Extract the [X, Y] coordinate from the center of the cell holding the provided text.  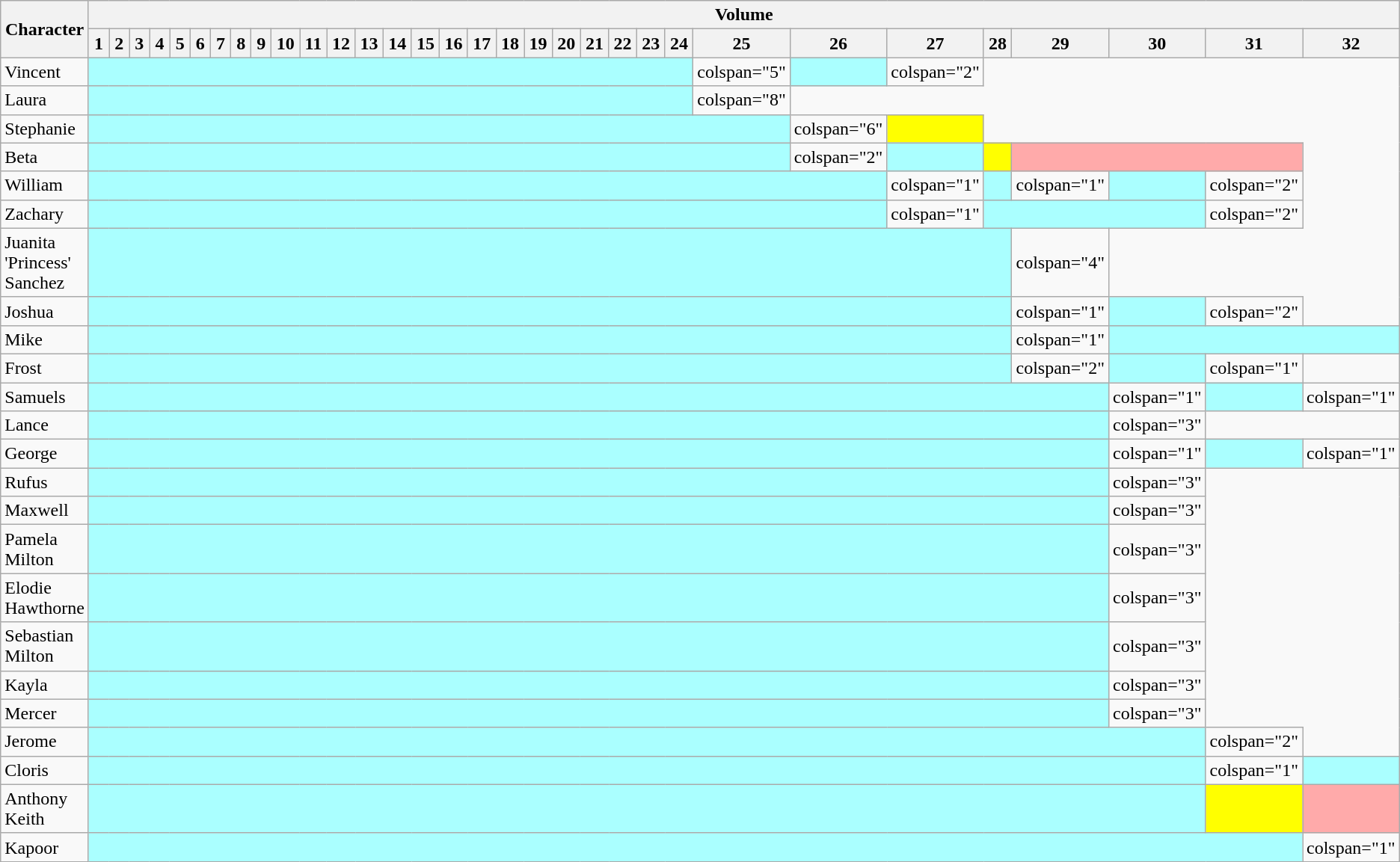
13 [369, 43]
Zachary [45, 214]
25 [742, 43]
Pamela Milton [45, 549]
Kapoor [45, 847]
Jerome [45, 742]
11 [314, 43]
Laura [45, 100]
26 [838, 43]
22 [623, 43]
27 [936, 43]
28 [998, 43]
Vincent [45, 72]
29 [1060, 43]
colspan="6" [838, 129]
Kayla [45, 685]
Anthony Keith [45, 809]
colspan="5" [742, 72]
4 [160, 43]
Elodie Hawthorne [45, 598]
8 [241, 43]
7 [220, 43]
14 [397, 43]
colspan="8" [742, 100]
5 [179, 43]
William [45, 185]
18 [510, 43]
16 [454, 43]
Volume [743, 15]
3 [139, 43]
Rufus [45, 482]
32 [1351, 43]
6 [200, 43]
George [45, 454]
Cloris [45, 770]
15 [426, 43]
2 [120, 43]
Juanita 'Princess' Sanchez [45, 262]
Maxwell [45, 511]
10 [286, 43]
30 [1157, 43]
20 [566, 43]
Mercer [45, 713]
Mike [45, 339]
Lance [45, 425]
9 [262, 43]
Sebastian Milton [45, 646]
21 [595, 43]
31 [1254, 43]
19 [538, 43]
Samuels [45, 397]
12 [341, 43]
Frost [45, 368]
1 [99, 43]
23 [651, 43]
24 [679, 43]
17 [482, 43]
Beta [45, 157]
Stephanie [45, 129]
colspan="4" [1060, 262]
Joshua [45, 311]
Character [45, 29]
